Return [X, Y] of the center of cell containing provided text 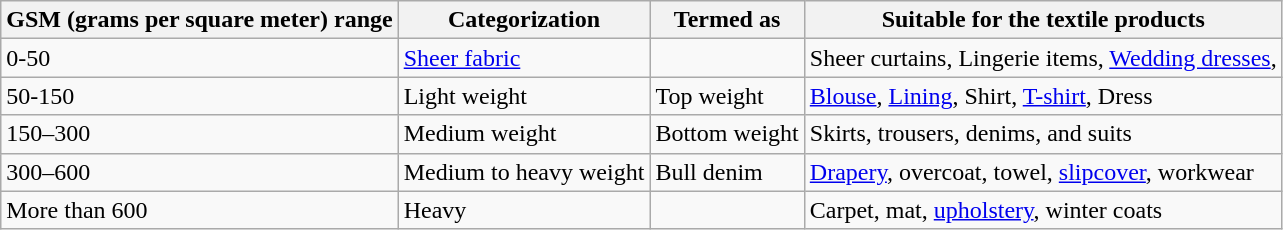
Sheer curtains, Lingerie items, Wedding dresses, [1043, 58]
Categorization [524, 20]
Carpet, mat, upholstery, winter coats [1043, 210]
Bottom weight [727, 134]
Suitable for the textile products [1043, 20]
Sheer fabric [524, 58]
Drapery, overcoat, towel, slipcover, workwear [1043, 172]
0-50 [200, 58]
300–600 [200, 172]
Bull denim [727, 172]
150–300 [200, 134]
More than 600 [200, 210]
50-150 [200, 96]
Skirts, trousers, denims, and suits [1043, 134]
Blouse, Lining, Shirt, T-shirt, Dress [1043, 96]
Top weight [727, 96]
Heavy [524, 210]
Medium to heavy weight [524, 172]
Medium weight [524, 134]
Light weight [524, 96]
Termed as [727, 20]
GSM (grams per square meter) range [200, 20]
